From the cell containing the given text, extract its center point as [x, y] coordinate. 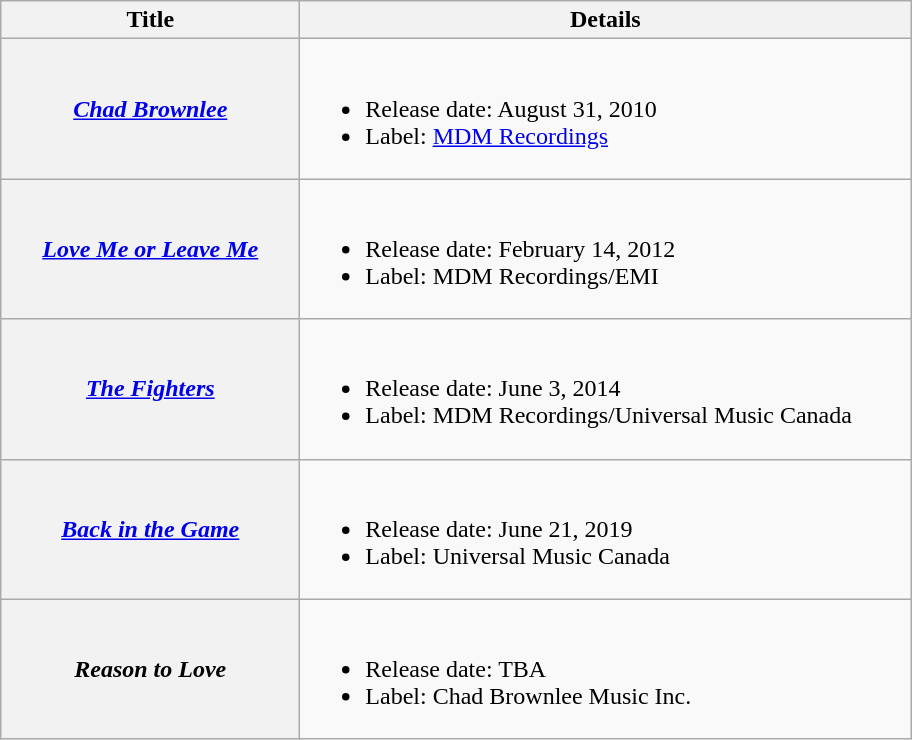
Release date: June 3, 2014Label: MDM Recordings/Universal Music Canada [606, 389]
Details [606, 20]
Back in the Game [150, 529]
Title [150, 20]
The Fighters [150, 389]
Release date: June 21, 2019Label: Universal Music Canada [606, 529]
Release date: August 31, 2010Label: MDM Recordings [606, 109]
Release date: TBALabel: Chad Brownlee Music Inc. [606, 669]
Release date: February 14, 2012Label: MDM Recordings/EMI [606, 249]
Love Me or Leave Me [150, 249]
Chad Brownlee [150, 109]
Reason to Love [150, 669]
